Extract the [x, y] coordinate from the center of the cell holding the provided text.  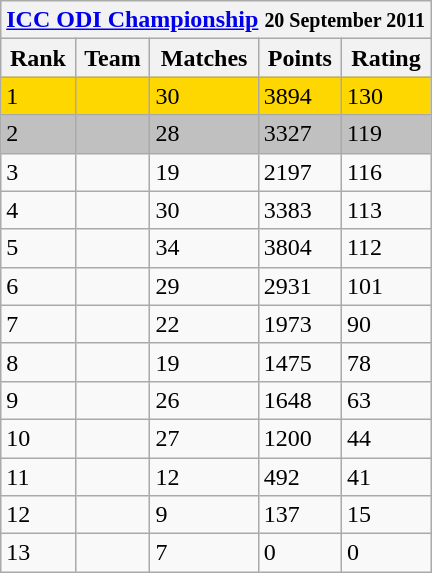
8 [38, 362]
3894 [300, 96]
29 [204, 286]
34 [204, 248]
1648 [300, 400]
6 [38, 286]
2931 [300, 286]
Matches [204, 58]
119 [386, 134]
116 [386, 172]
28 [204, 134]
113 [386, 210]
15 [386, 515]
492 [300, 477]
13 [38, 553]
90 [386, 324]
Team [112, 58]
2197 [300, 172]
1200 [300, 438]
3383 [300, 210]
ICC ODI Championship 20 September 2011 [216, 20]
3327 [300, 134]
44 [386, 438]
3804 [300, 248]
Rank [38, 58]
26 [204, 400]
63 [386, 400]
22 [204, 324]
137 [300, 515]
101 [386, 286]
1 [38, 96]
4 [38, 210]
27 [204, 438]
130 [386, 96]
11 [38, 477]
2 [38, 134]
Rating [386, 58]
10 [38, 438]
112 [386, 248]
41 [386, 477]
Points [300, 58]
3 [38, 172]
5 [38, 248]
1973 [300, 324]
78 [386, 362]
1475 [300, 362]
